Find where the given text appears and provide that cell's center as [X, Y] coordinate. 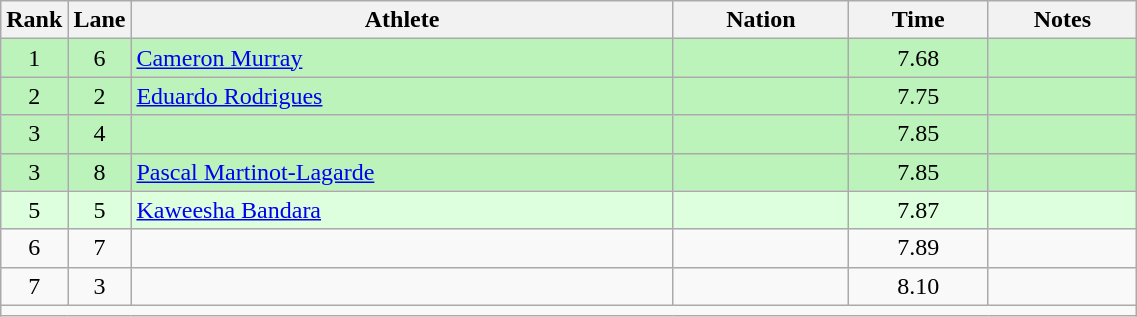
7.89 [918, 248]
Time [918, 20]
7.87 [918, 210]
Athlete [402, 20]
Notes [1062, 20]
7.68 [918, 58]
Nation [760, 20]
Rank [34, 20]
8.10 [918, 286]
4 [100, 134]
Lane [100, 20]
Kaweesha Bandara [402, 210]
8 [100, 172]
Pascal Martinot-Lagarde [402, 172]
7.75 [918, 96]
Eduardo Rodrigues [402, 96]
1 [34, 58]
Cameron Murray [402, 58]
